Extract the [x, y] coordinate from the center of the cell holding the provided text.  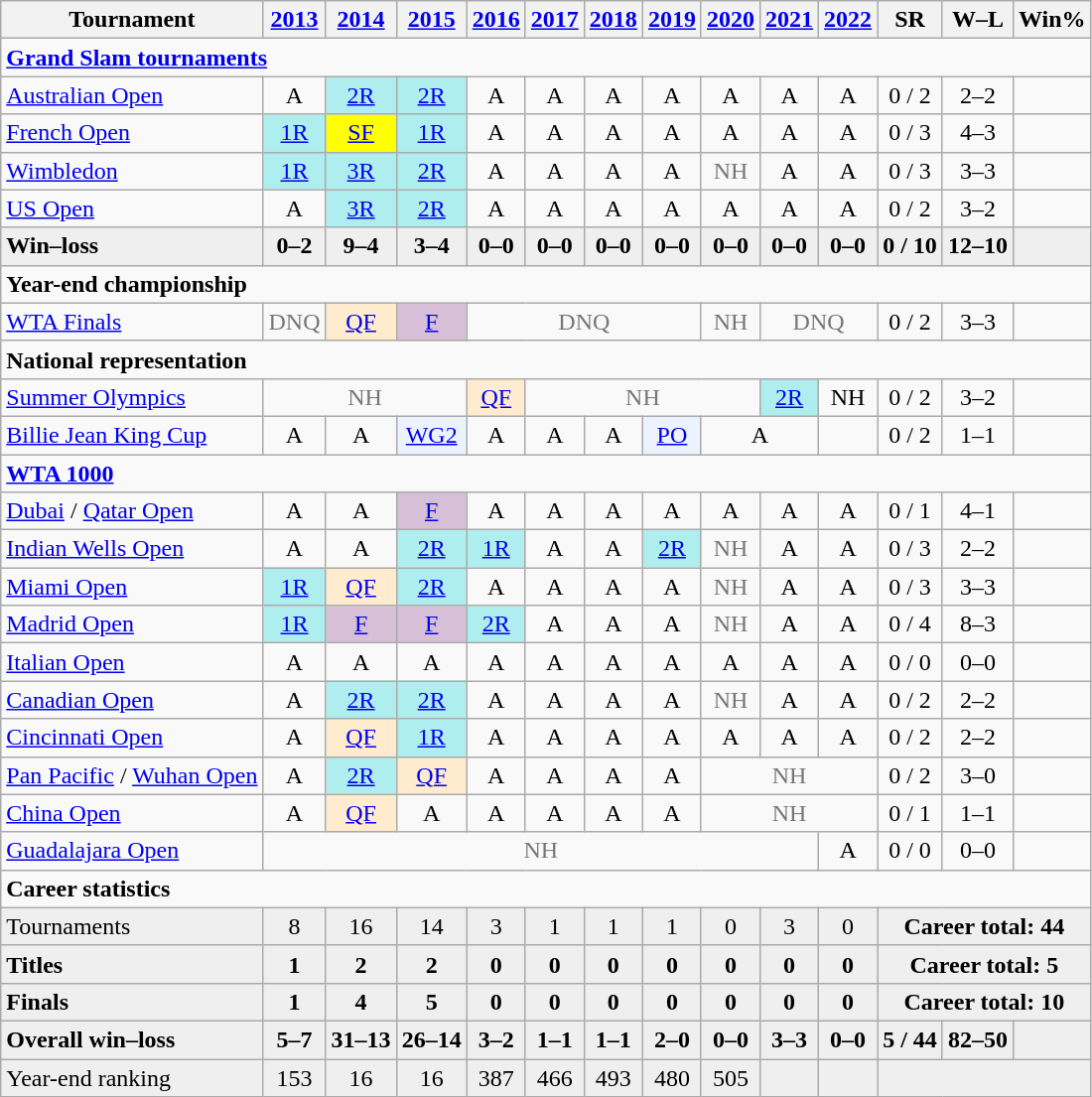
Career total: 10 [985, 1002]
5 / 44 [910, 1039]
2015 [431, 20]
3–4 [431, 246]
Overall win–loss [132, 1039]
2013 [294, 20]
Canadian Open [132, 700]
Tournament [132, 20]
Tournaments [132, 926]
Career total: 44 [985, 926]
8 [294, 926]
WTA Finals [132, 322]
2–0 [671, 1039]
2022 [848, 20]
Italian Open [132, 662]
4–1 [977, 511]
0–2 [294, 246]
5–7 [294, 1039]
Career statistics [546, 889]
9–4 [361, 246]
Win–loss [132, 246]
Summer Olympics [132, 397]
387 [496, 1077]
Dubai / Qatar Open [132, 511]
National representation [546, 359]
2018 [614, 20]
31–13 [361, 1039]
505 [731, 1077]
PO [671, 435]
WG2 [431, 435]
SR [910, 20]
14 [431, 926]
8–3 [977, 624]
SF [361, 133]
China Open [132, 813]
French Open [132, 133]
2021 [790, 20]
4 [361, 1002]
466 [554, 1077]
Cincinnati Open [132, 738]
2020 [731, 20]
4–3 [977, 133]
Career total: 5 [985, 964]
Wimbledon [132, 171]
US Open [132, 208]
WTA 1000 [546, 474]
Miami Open [132, 587]
Guadalajara Open [132, 851]
Australian Open [132, 95]
Indian Wells Open [132, 549]
0 / 4 [910, 624]
0 / 10 [910, 246]
Finals [132, 1002]
Year-end ranking [132, 1077]
82–50 [977, 1039]
2017 [554, 20]
2014 [361, 20]
Win% [1052, 20]
480 [671, 1077]
Year-end championship [546, 284]
Billie Jean King Cup [132, 435]
26–14 [431, 1039]
12–10 [977, 246]
Pan Pacific / Wuhan Open [132, 775]
493 [614, 1077]
3–0 [977, 775]
153 [294, 1077]
W–L [977, 20]
Madrid Open [132, 624]
Grand Slam tournaments [546, 58]
2019 [671, 20]
5 [431, 1002]
Titles [132, 964]
2016 [496, 20]
